Return the (x, y) coordinate for the center point of the cell that contains the specified text.  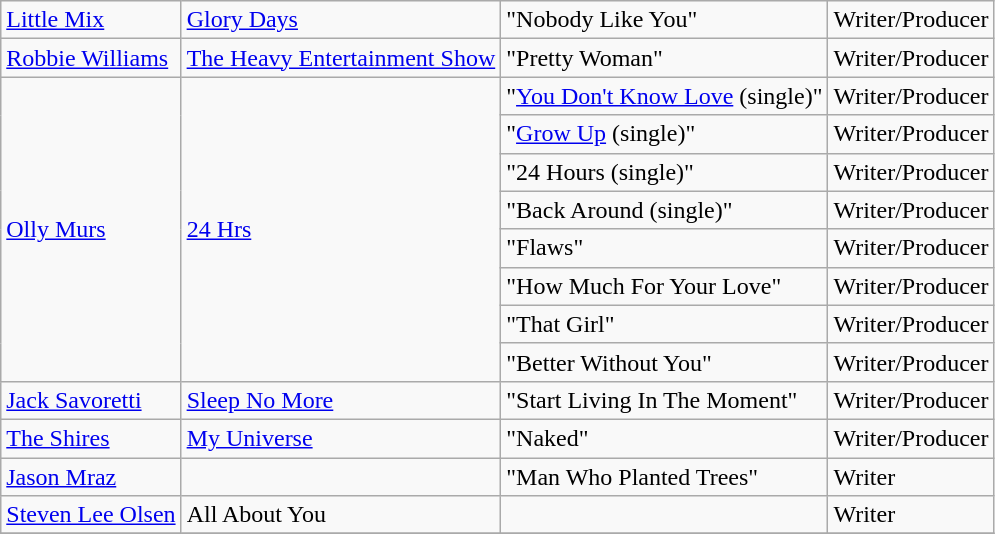
"Pretty Woman" (664, 58)
The Heavy Entertainment Show (341, 58)
Jack Savoretti (91, 400)
"Back Around (single)" (664, 210)
My Universe (341, 438)
"Naked" (664, 438)
"24 Hours (single)" (664, 172)
Glory Days (341, 20)
"Nobody Like You" (664, 20)
"Better Without You" (664, 362)
"Flaws" (664, 248)
Robbie Williams (91, 58)
"That Girl" (664, 324)
The Shires (91, 438)
Steven Lee Olsen (91, 515)
Olly Murs (91, 229)
Sleep No More (341, 400)
"Start Living In The Moment" (664, 400)
Little Mix (91, 20)
24 Hrs (341, 229)
"Man Who Planted Trees" (664, 477)
"You Don't Know Love (single)" (664, 96)
"How Much For Your Love" (664, 286)
Jason Mraz (91, 477)
All About You (341, 515)
"Grow Up (single)" (664, 134)
